Extract the [x, y] coordinate from the center of the cell holding the provided text.  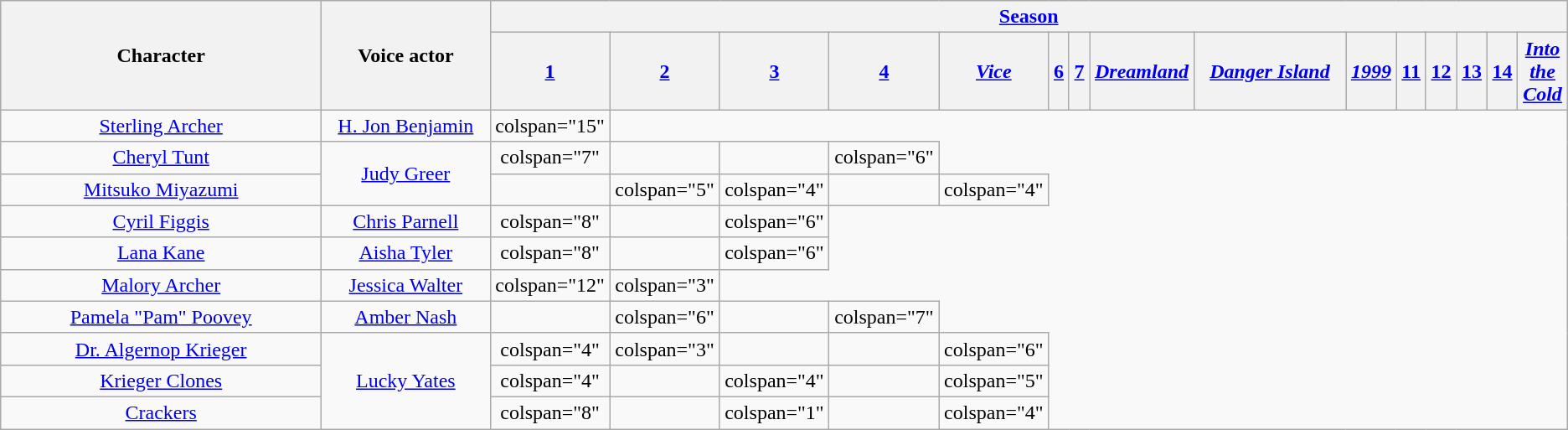
1999 [1371, 71]
Voice actor [405, 55]
colspan="15" [549, 126]
Pamela "Pam" Poovey [161, 317]
Vice [993, 71]
Lana Kane [161, 253]
4 [885, 71]
colspan="12" [549, 285]
Chris Parnell [405, 221]
Dreamland [1142, 71]
Dr. Algernop Krieger [161, 349]
colspan="1" [774, 412]
14 [1502, 71]
11 [1411, 71]
Sterling Archer [161, 126]
Season [1029, 17]
7 [1079, 71]
3 [774, 71]
2 [665, 71]
Into the Cold [1543, 71]
Judy Greer [405, 174]
12 [1441, 71]
6 [1059, 71]
Mitsuko Miyazumi [161, 189]
13 [1472, 71]
Jessica Walter [405, 285]
Amber Nash [405, 317]
Krieger Clones [161, 381]
Malory Archer [161, 285]
H. Jon Benjamin [405, 126]
Character [161, 55]
Aisha Tyler [405, 253]
Crackers [161, 412]
Danger Island [1270, 71]
Cheryl Tunt [161, 158]
Cyril Figgis [161, 221]
1 [549, 71]
Lucky Yates [405, 381]
